Search for the cell housing the specified text and yield its (x, y) center coordinate. 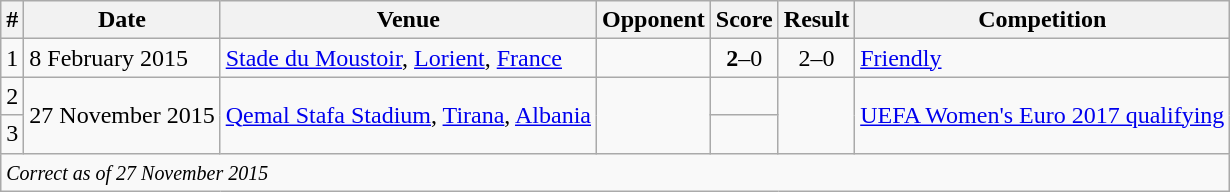
Stade du Moustoir, Lorient, France (408, 58)
Opponent (654, 20)
Score (744, 20)
Qemal Stafa Stadium, Tirana, Albania (408, 115)
# (12, 20)
Date (122, 20)
Venue (408, 20)
Friendly (1042, 58)
Correct as of 27 November 2015 (616, 172)
2 (12, 96)
3 (12, 134)
1 (12, 58)
UEFA Women's Euro 2017 qualifying (1042, 115)
Competition (1042, 20)
8 February 2015 (122, 58)
27 November 2015 (122, 115)
Result (816, 20)
